Provide the [X, Y] coordinate of the cell's center where the given text is located.  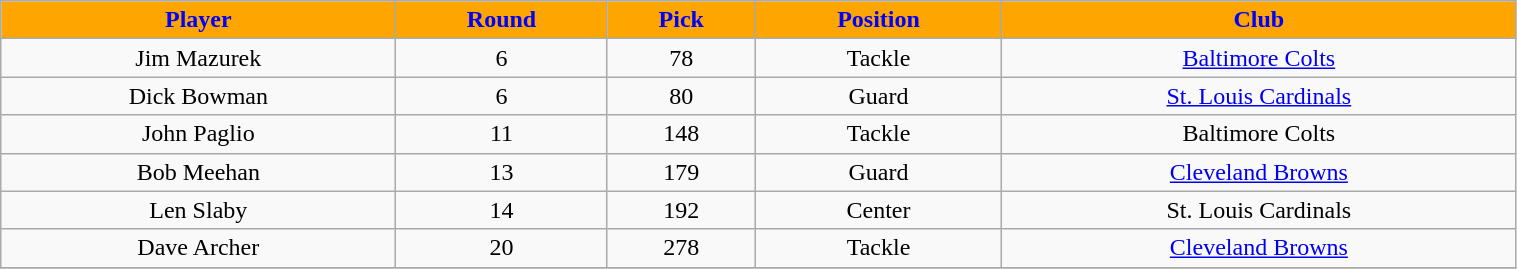
78 [681, 58]
Club [1259, 20]
Len Slaby [198, 210]
Dick Bowman [198, 96]
John Paglio [198, 134]
Center [878, 210]
Round [502, 20]
Bob Meehan [198, 172]
148 [681, 134]
80 [681, 96]
13 [502, 172]
11 [502, 134]
Position [878, 20]
179 [681, 172]
20 [502, 248]
Jim Mazurek [198, 58]
Pick [681, 20]
Dave Archer [198, 248]
278 [681, 248]
14 [502, 210]
192 [681, 210]
Player [198, 20]
